From the cell containing the given text, extract its center point as [x, y] coordinate. 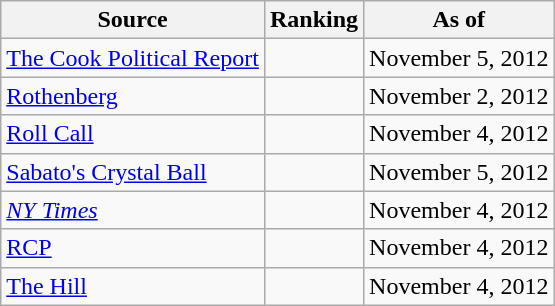
November 2, 2012 [459, 96]
Source [133, 20]
Roll Call [133, 134]
NY Times [133, 210]
Rothenberg [133, 96]
As of [459, 20]
Ranking [314, 20]
The Hill [133, 286]
Sabato's Crystal Ball [133, 172]
RCP [133, 248]
The Cook Political Report [133, 58]
